For the text-containing cell, return its midpoint in (X, Y) coordinate format. 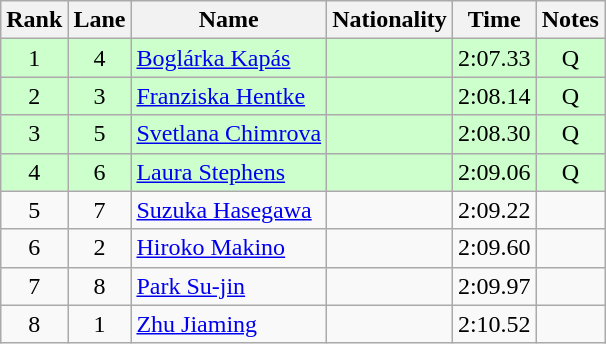
Laura Stephens (229, 172)
Rank (34, 20)
Svetlana Chimrova (229, 134)
Lane (100, 20)
Name (229, 20)
2:09.06 (494, 172)
2:09.97 (494, 286)
Boglárka Kapás (229, 58)
2:09.22 (494, 210)
Notes (570, 20)
2:09.60 (494, 248)
2:10.52 (494, 324)
2:08.14 (494, 96)
2:08.30 (494, 134)
Park Su-jin (229, 286)
Hiroko Makino (229, 248)
Franziska Hentke (229, 96)
Suzuka Hasegawa (229, 210)
Nationality (390, 20)
Time (494, 20)
Zhu Jiaming (229, 324)
2:07.33 (494, 58)
